Return the [x, y] coordinate for the center point of the cell that contains the specified text.  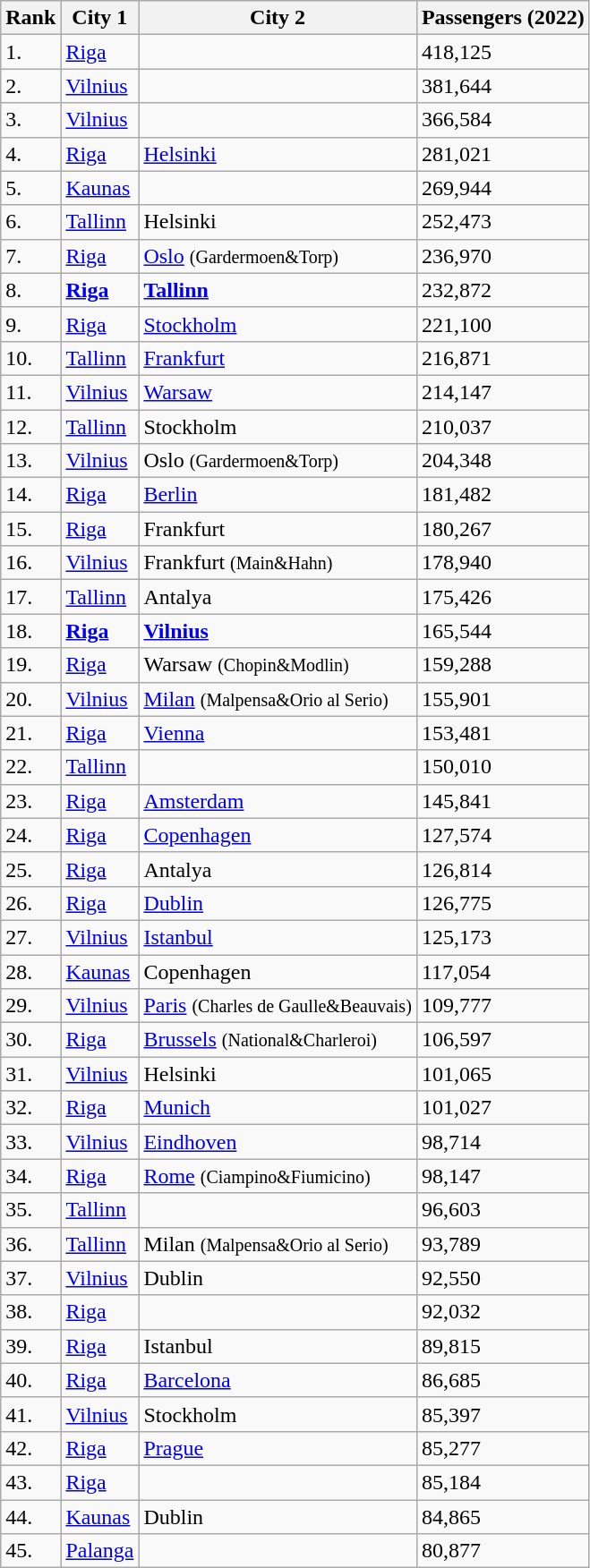
145,841 [503, 801]
214,147 [503, 392]
2. [30, 86]
28. [30, 971]
40. [30, 1380]
Rome (Ciampino&Fiumicino) [278, 1176]
29. [30, 1006]
10. [30, 358]
85,184 [503, 1482]
106,597 [503, 1040]
41. [30, 1414]
Brussels (National&Charleroi) [278, 1040]
125,173 [503, 937]
31. [30, 1074]
178,940 [503, 563]
32. [30, 1108]
210,037 [503, 427]
175,426 [503, 597]
159,288 [503, 665]
366,584 [503, 120]
24. [30, 835]
92,550 [503, 1278]
98,147 [503, 1176]
Berlin [278, 495]
16. [30, 563]
216,871 [503, 358]
42. [30, 1448]
101,027 [503, 1108]
14. [30, 495]
Barcelona [278, 1380]
18. [30, 631]
109,777 [503, 1006]
269,944 [503, 188]
43. [30, 1482]
101,065 [503, 1074]
236,970 [503, 256]
Prague [278, 1448]
Palanga [100, 1551]
155,901 [503, 699]
6. [30, 222]
126,775 [503, 903]
93,789 [503, 1244]
204,348 [503, 461]
Amsterdam [278, 801]
8. [30, 290]
Eindhoven [278, 1142]
7. [30, 256]
36. [30, 1244]
34. [30, 1176]
117,054 [503, 971]
9. [30, 324]
22. [30, 767]
381,644 [503, 86]
Frankfurt (Main&Hahn) [278, 563]
12. [30, 427]
37. [30, 1278]
3. [30, 120]
17. [30, 597]
Warsaw [278, 392]
418,125 [503, 52]
Munich [278, 1108]
1. [30, 52]
84,865 [503, 1517]
Paris (Charles de Gaulle&Beauvais) [278, 1006]
11. [30, 392]
150,010 [503, 767]
127,574 [503, 835]
Passengers (2022) [503, 18]
13. [30, 461]
4. [30, 154]
86,685 [503, 1380]
30. [30, 1040]
5. [30, 188]
20. [30, 699]
21. [30, 733]
23. [30, 801]
15. [30, 529]
153,481 [503, 733]
281,021 [503, 154]
19. [30, 665]
27. [30, 937]
38. [30, 1312]
89,815 [503, 1346]
165,544 [503, 631]
85,397 [503, 1414]
126,814 [503, 869]
85,277 [503, 1448]
26. [30, 903]
45. [30, 1551]
181,482 [503, 495]
92,032 [503, 1312]
180,267 [503, 529]
232,872 [503, 290]
City 1 [100, 18]
98,714 [503, 1142]
252,473 [503, 222]
80,877 [503, 1551]
25. [30, 869]
Rank [30, 18]
35. [30, 1210]
39. [30, 1346]
96,603 [503, 1210]
Warsaw (Chopin&Modlin) [278, 665]
221,100 [503, 324]
Vienna [278, 733]
44. [30, 1517]
City 2 [278, 18]
33. [30, 1142]
